Extract the (X, Y) coordinate from the center of the cell holding the provided text.  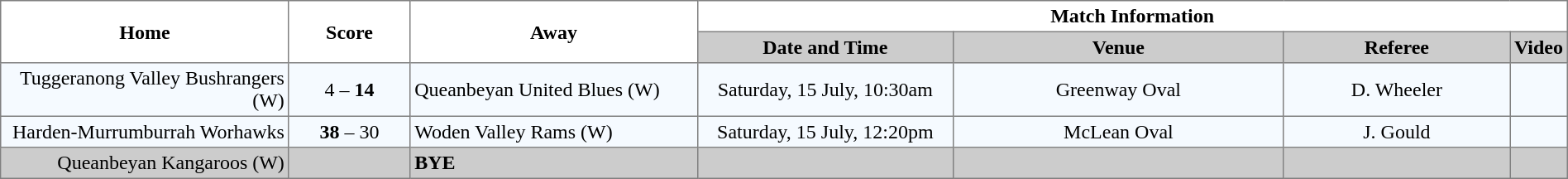
J. Gould (1396, 132)
Tuggeranong Valley Bushrangers (W) (145, 89)
McLean Oval (1119, 132)
Greenway Oval (1119, 89)
D. Wheeler (1396, 89)
38 – 30 (349, 132)
Venue (1119, 47)
Queanbeyan Kangaroos (W) (145, 163)
Home (145, 31)
4 – 14 (349, 89)
Away (554, 31)
Match Information (1132, 17)
Referee (1396, 47)
Score (349, 31)
Queanbeyan United Blues (W) (554, 89)
Date and Time (825, 47)
BYE (554, 163)
Saturday, 15 July, 10:30am (825, 89)
Saturday, 15 July, 12:20pm (825, 132)
Woden Valley Rams (W) (554, 132)
Video (1539, 47)
Harden-Murrumburrah Worhawks (145, 132)
